For the text-containing cell, return its midpoint in (X, Y) coordinate format. 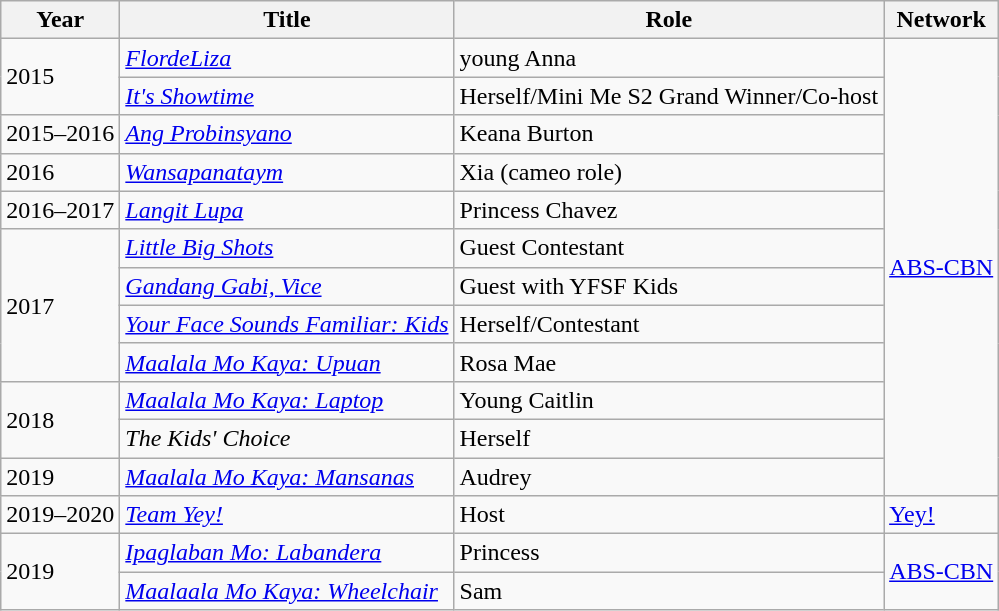
Network (942, 20)
2016 (60, 172)
Maalala Mo Kaya: Upuan (287, 362)
Gandang Gabi, Vice (287, 286)
Audrey (669, 477)
Guest with YFSF Kids (669, 286)
Host (669, 515)
2019–2020 (60, 515)
Herself (669, 438)
Maalala Mo Kaya: Mansanas (287, 477)
Sam (669, 591)
2015 (60, 77)
Princess Chavez (669, 210)
Title (287, 20)
Xia (cameo role) (669, 172)
Langit Lupa (287, 210)
Your Face Sounds Familiar: Kids (287, 324)
2018 (60, 419)
Princess (669, 553)
young Anna (669, 58)
Keana Burton (669, 134)
Ipaglaban Mo: Labandera (287, 553)
2017 (60, 305)
2015–2016 (60, 134)
Team Yey! (287, 515)
2016–2017 (60, 210)
Herself/Contestant (669, 324)
Yey! (942, 515)
FlordeLiza (287, 58)
Rosa Mae (669, 362)
Little Big Shots (287, 248)
It's Showtime (287, 96)
Ang Probinsyano (287, 134)
Role (669, 20)
Year (60, 20)
Young Caitlin (669, 400)
Guest Contestant (669, 248)
The Kids' Choice (287, 438)
Maalaala Mo Kaya: Wheelchair (287, 591)
Herself/Mini Me S2 Grand Winner/Co-host (669, 96)
Maalala Mo Kaya: Laptop (287, 400)
Wansapanataym (287, 172)
